Return the (x, y) coordinate for the center point of the cell that contains the specified text.  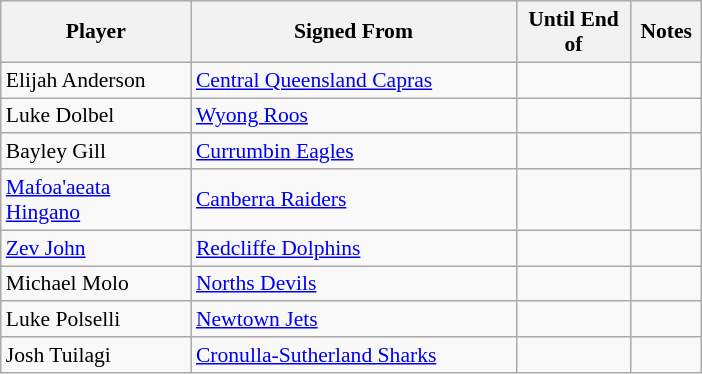
Canberra Raiders (354, 200)
Elijah Anderson (96, 80)
Wyong Roos (354, 116)
Luke Dolbel (96, 116)
Redcliffe Dolphins (354, 248)
Cronulla-Sutherland Sharks (354, 355)
Until End of (574, 32)
Newtown Jets (354, 320)
Player (96, 32)
Central Queensland Capras (354, 80)
Notes (666, 32)
Bayley Gill (96, 152)
Zev John (96, 248)
Signed From (354, 32)
Currumbin Eagles (354, 152)
Mafoa'aeata Hingano (96, 200)
Norths Devils (354, 284)
Luke Polselli (96, 320)
Michael Molo (96, 284)
Josh Tuilagi (96, 355)
